Extract the (x, y) coordinate from the center of the cell holding the provided text.  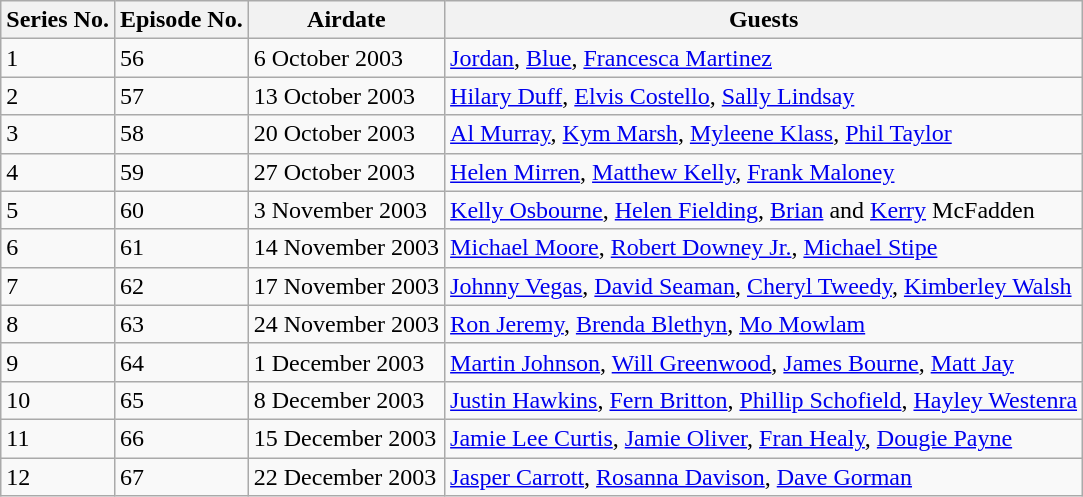
Jordan, Blue, Francesca Martinez (764, 58)
11 (58, 438)
6 October 2003 (346, 58)
15 December 2003 (346, 438)
14 November 2003 (346, 248)
8 (58, 324)
22 December 2003 (346, 477)
12 (58, 477)
65 (181, 400)
6 (58, 248)
Ron Jeremy, Brenda Blethyn, Mo Mowlam (764, 324)
Justin Hawkins, Fern Britton, Phillip Schofield, Hayley Westenra (764, 400)
60 (181, 210)
10 (58, 400)
Martin Johnson, Will Greenwood, James Bourne, Matt Jay (764, 362)
17 November 2003 (346, 286)
58 (181, 134)
Kelly Osbourne, Helen Fielding, Brian and Kerry McFadden (764, 210)
56 (181, 58)
5 (58, 210)
1 (58, 58)
Jamie Lee Curtis, Jamie Oliver, Fran Healy, Dougie Payne (764, 438)
Helen Mirren, Matthew Kelly, Frank Maloney (764, 172)
4 (58, 172)
3 November 2003 (346, 210)
8 December 2003 (346, 400)
Michael Moore, Robert Downey Jr., Michael Stipe (764, 248)
64 (181, 362)
67 (181, 477)
Series No. (58, 20)
24 November 2003 (346, 324)
Hilary Duff, Elvis Costello, Sally Lindsay (764, 96)
Al Murray, Kym Marsh, Myleene Klass, Phil Taylor (764, 134)
61 (181, 248)
66 (181, 438)
63 (181, 324)
7 (58, 286)
Guests (764, 20)
57 (181, 96)
Airdate (346, 20)
27 October 2003 (346, 172)
20 October 2003 (346, 134)
Johnny Vegas, David Seaman, Cheryl Tweedy, Kimberley Walsh (764, 286)
Episode No. (181, 20)
13 October 2003 (346, 96)
59 (181, 172)
1 December 2003 (346, 362)
3 (58, 134)
9 (58, 362)
2 (58, 96)
62 (181, 286)
Jasper Carrott, Rosanna Davison, Dave Gorman (764, 477)
